Provide the [X, Y] coordinate of the cell's center where the given text is located.  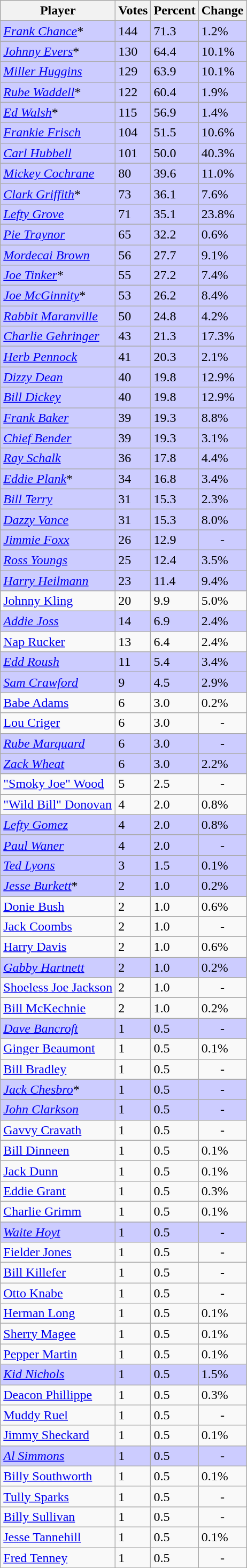
Bill Dickey [58, 397]
Kid Nichols [58, 1374]
Deacon Phillippe [58, 1395]
11.0% [222, 173]
4.4% [222, 458]
Pie Traynor [58, 234]
2.2% [222, 764]
3.1% [222, 438]
1.5 [174, 865]
26 [133, 540]
Ray Schalk [58, 458]
Ross Youngs [58, 560]
35.1 [174, 214]
3.5% [222, 560]
Mickey Cochrane [58, 173]
Carl Hubbell [58, 153]
"Wild Bill" Donovan [58, 804]
3 [133, 865]
Donie Bush [58, 906]
11.4 [174, 580]
Billy Sullivan [58, 1517]
60.4 [174, 92]
101 [133, 153]
26.2 [174, 296]
36 [133, 458]
50 [133, 316]
Pepper Martin [58, 1354]
Gavvy Cravath [58, 1130]
Al Simmons [58, 1456]
32.2 [174, 234]
9.1% [222, 255]
Charlie Gehringer [58, 336]
Change [222, 11]
Harry Davis [58, 947]
Eddie Plank* [58, 479]
Jesse Burkett* [58, 886]
Bill Terry [58, 499]
6.4 [174, 642]
Chief Bender [58, 438]
122 [133, 92]
55 [133, 275]
Tully Sparks [58, 1496]
4.2% [222, 316]
12.9 [174, 540]
43 [133, 336]
9.4% [222, 580]
Bill Dinneen [58, 1150]
Bill Killefer [58, 1273]
Lou Criger [58, 723]
40.3% [222, 153]
39.6 [174, 173]
23 [133, 580]
2.1% [222, 357]
Herb Pennock [58, 357]
Fred Tenney [58, 1558]
27.7 [174, 255]
4.5 [174, 682]
Harry Heilmann [58, 580]
71 [133, 214]
Bill Bradley [58, 1069]
Clark Griffith* [58, 194]
Ed Walsh* [58, 112]
41 [133, 357]
Otto Knabe [58, 1293]
1.4% [222, 112]
John Clarkson [58, 1110]
Muddy Ruel [58, 1415]
9.9 [174, 601]
7.6% [222, 194]
14 [133, 621]
Gabby Hartnett [58, 967]
130 [133, 51]
5.0% [222, 601]
50.0 [174, 153]
Jimmie Foxx [58, 540]
27.2 [174, 275]
25 [133, 560]
Votes [133, 11]
Shoeless Joe Jackson [58, 988]
Dazzy Vance [58, 519]
8.0% [222, 519]
63.9 [174, 72]
Sherry Magee [58, 1334]
Nap Rucker [58, 642]
144 [133, 31]
36.1 [174, 194]
Jack Dunn [58, 1171]
2.5 [174, 784]
21.3 [174, 336]
80 [133, 173]
34 [133, 479]
Lefty Grove [58, 214]
Charlie Grimm [58, 1211]
Johnny Kling [58, 601]
10.6% [222, 133]
Percent [174, 11]
Frank Baker [58, 418]
Rube Waddell* [58, 92]
11 [133, 662]
Miller Huggins [58, 72]
Johnny Evers* [58, 51]
51.5 [174, 133]
Babe Adams [58, 703]
Jack Coombs [58, 927]
Eddie Grant [58, 1191]
1.5% [222, 1374]
7.4% [222, 275]
8.8% [222, 418]
20.3 [174, 357]
2.3% [222, 499]
71.3 [174, 31]
Jesse Tannehill [58, 1537]
Paul Waner [58, 845]
53 [133, 296]
Ted Lyons [58, 865]
56.9 [174, 112]
Jack Chesbro* [58, 1089]
23.8% [222, 214]
Mordecai Brown [58, 255]
Joe Tinker* [58, 275]
20 [133, 601]
Bill McKechnie [58, 1008]
8.4% [222, 296]
Player [58, 11]
9 [133, 682]
Rabbit Maranville [58, 316]
12.4 [174, 560]
115 [133, 112]
"Smoky Joe" Wood [58, 784]
17.8 [174, 458]
Dave Bancroft [58, 1028]
Ginger Beaumont [58, 1049]
129 [133, 72]
16.8 [174, 479]
Jimmy Sheckard [58, 1435]
5.4 [174, 662]
Rube Marquard [58, 743]
56 [133, 255]
1.9% [222, 92]
24.8 [174, 316]
5 [133, 784]
Billy Southworth [58, 1476]
2.9% [222, 682]
73 [133, 194]
Dizzy Dean [58, 377]
Sam Crawford [58, 682]
Herman Long [58, 1313]
Edd Roush [58, 662]
17.3% [222, 336]
Frank Chance* [58, 31]
1.2% [222, 31]
Lefty Gomez [58, 825]
13 [133, 642]
6.9 [174, 621]
Addie Joss [58, 621]
104 [133, 133]
Frankie Frisch [58, 133]
65 [133, 234]
Waite Hoyt [58, 1232]
Zack Wheat [58, 764]
Fielder Jones [58, 1252]
Joe McGinnity* [58, 296]
64.4 [174, 51]
